Pinpoint the cell where the given text exists, returning its [x, y] midpoint coordinate. 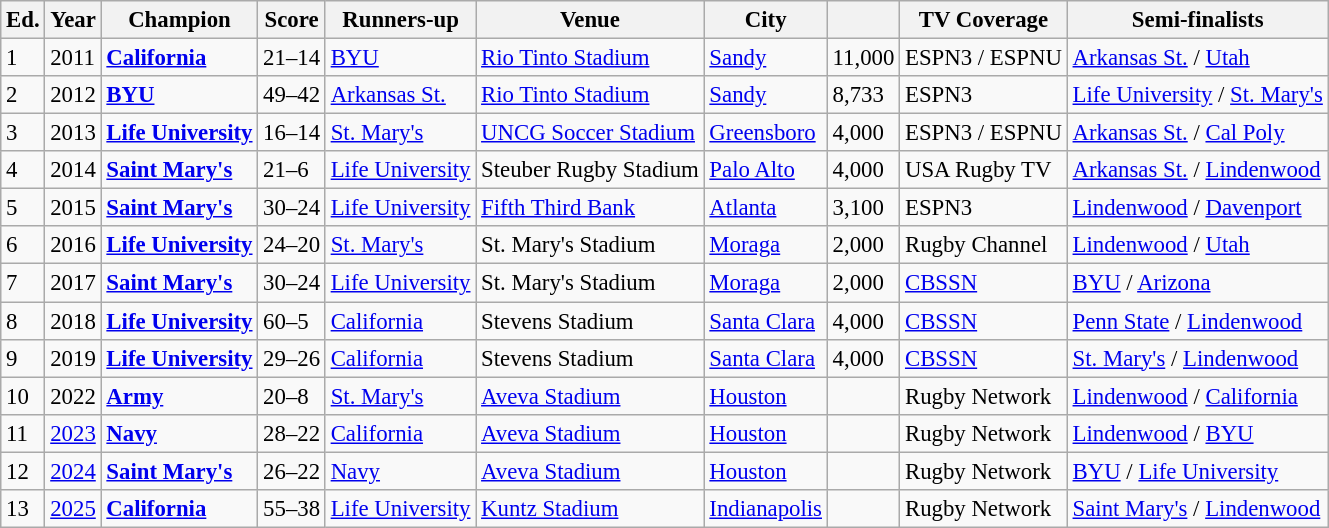
UNCG Soccer Stadium [590, 133]
2019 [73, 358]
55–38 [292, 509]
2014 [73, 170]
6 [23, 245]
Arkansas St. / Lindenwood [1198, 170]
BYU / Life University [1198, 471]
Arkansas St. / Cal Poly [1198, 133]
24–20 [292, 245]
Rugby Channel [984, 245]
Fifth Third Bank [590, 208]
5 [23, 208]
Ed. [23, 20]
29–26 [292, 358]
Arkansas St. / Utah [1198, 58]
Score [292, 20]
Greensboro [766, 133]
2024 [73, 471]
8 [23, 321]
2022 [73, 396]
Palo Alto [766, 170]
USA Rugby TV [984, 170]
Lindenwood / BYU [1198, 433]
21–6 [292, 170]
2013 [73, 133]
10 [23, 396]
2018 [73, 321]
Champion [180, 20]
2016 [73, 245]
16–14 [292, 133]
20–8 [292, 396]
Saint Mary's / Lindenwood [1198, 509]
11,000 [863, 58]
2015 [73, 208]
3,100 [863, 208]
Runners-up [400, 20]
Year [73, 20]
Arkansas St. [400, 95]
60–5 [292, 321]
Army [180, 396]
9 [23, 358]
Steuber Rugby Stadium [590, 170]
8,733 [863, 95]
Indianapolis [766, 509]
4 [23, 170]
1 [23, 58]
Semi-finalists [1198, 20]
2017 [73, 283]
2012 [73, 95]
BYU / Arizona [1198, 283]
2023 [73, 433]
12 [23, 471]
26–22 [292, 471]
Life University / St. Mary's [1198, 95]
Lindenwood / Davenport [1198, 208]
2011 [73, 58]
Atlanta [766, 208]
Lindenwood / California [1198, 396]
Kuntz Stadium [590, 509]
7 [23, 283]
2 [23, 95]
Venue [590, 20]
3 [23, 133]
11 [23, 433]
Penn State / Lindenwood [1198, 321]
Lindenwood / Utah [1198, 245]
28–22 [292, 433]
49–42 [292, 95]
TV Coverage [984, 20]
St. Mary's / Lindenwood [1198, 358]
2025 [73, 509]
13 [23, 509]
City [766, 20]
21–14 [292, 58]
